Determine the [x, y] coordinate at the center of the cell enclosing the given text.  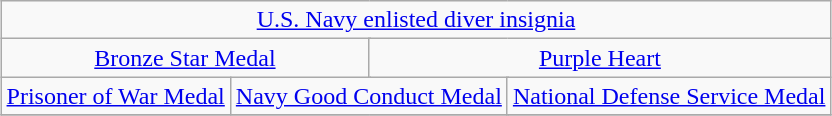
Navy Good Conduct Medal [368, 96]
National Defense Service Medal [669, 96]
Bronze Star Medal [185, 58]
Purple Heart [600, 58]
U.S. Navy enlisted diver insignia [416, 20]
Prisoner of War Medal [116, 96]
